Identify which cell holds the provided text, then report its [X, Y] central coordinate. 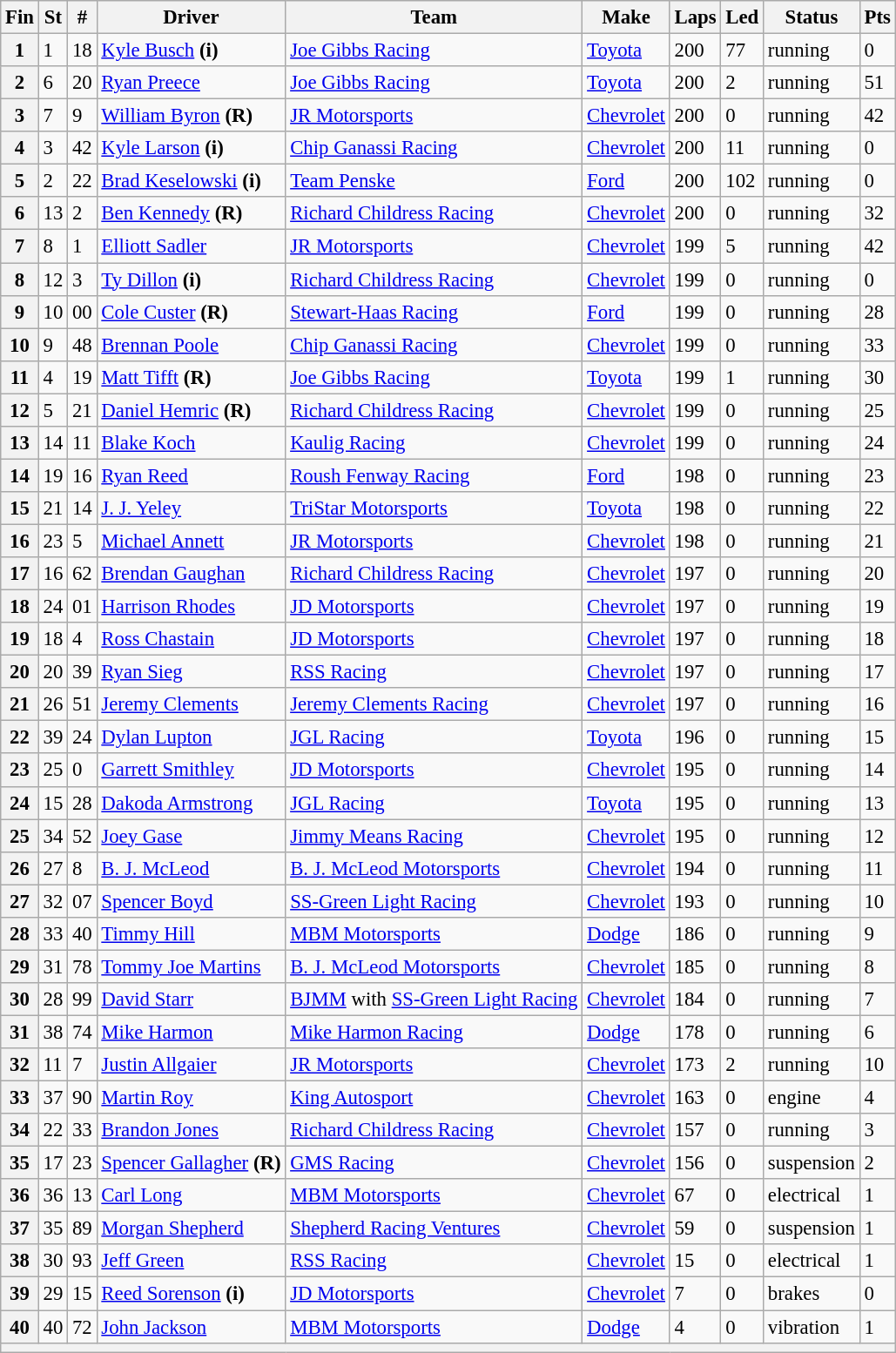
Fin [20, 17]
00 [82, 312]
Morgan Shepherd [192, 1228]
William Byron (R) [192, 116]
Brennan Poole [192, 345]
Shepherd Racing Ventures [434, 1228]
engine [812, 1098]
Kyle Busch (i) [192, 50]
Pts [878, 17]
156 [695, 1163]
Kaulig Racing [434, 443]
78 [82, 966]
Brendan Gaughan [192, 574]
Dylan Lupton [192, 737]
BJMM with SS-Green Light Racing [434, 1000]
62 [82, 574]
157 [695, 1130]
01 [82, 607]
52 [82, 836]
Garrett Smithley [192, 771]
Ross Chastain [192, 639]
Status [812, 17]
TriStar Motorsports [434, 508]
59 [695, 1228]
Ben Kennedy (R) [192, 213]
Reed Sorenson (i) [192, 1294]
David Starr [192, 1000]
J. J. Yeley [192, 508]
194 [695, 868]
Justin Allgaier [192, 1065]
Michael Annett [192, 541]
Spencer Gallagher (R) [192, 1163]
Brad Keselowski (i) [192, 181]
Team Penske [434, 181]
Elliott Sadler [192, 246]
Mike Harmon [192, 1032]
Cole Custer (R) [192, 312]
Roush Fenway Racing [434, 475]
brakes [812, 1294]
vibration [812, 1327]
St [52, 17]
163 [695, 1098]
102 [742, 181]
48 [82, 345]
193 [695, 901]
Brandon Jones [192, 1130]
SS-Green Light Racing [434, 901]
89 [82, 1228]
Laps [695, 17]
Kyle Larson (i) [192, 148]
Ryan Preece [192, 83]
Jeff Green [192, 1262]
72 [82, 1327]
Daniel Hemric (R) [192, 410]
Harrison Rhodes [192, 607]
Mike Harmon Racing [434, 1032]
186 [695, 934]
67 [695, 1195]
Driver [192, 17]
74 [82, 1032]
Jimmy Means Racing [434, 836]
# [82, 17]
93 [82, 1262]
Jeremy Clements Racing [434, 704]
Ryan Reed [192, 475]
Team [434, 17]
196 [695, 737]
King Autosport [434, 1098]
Dakoda Armstrong [192, 803]
184 [695, 1000]
Led [742, 17]
Jeremy Clements [192, 704]
GMS Racing [434, 1163]
07 [82, 901]
Blake Koch [192, 443]
185 [695, 966]
Ryan Sieg [192, 672]
Matt Tifft (R) [192, 377]
Martin Roy [192, 1098]
99 [82, 1000]
178 [695, 1032]
77 [742, 50]
Stewart-Haas Racing [434, 312]
B. J. McLeod [192, 868]
Spencer Boyd [192, 901]
Timmy Hill [192, 934]
Ty Dillon (i) [192, 279]
Tommy Joe Martins [192, 966]
Joey Gase [192, 836]
John Jackson [192, 1327]
Carl Long [192, 1195]
90 [82, 1098]
Make [626, 17]
173 [695, 1065]
